Find where the given text appears and provide that cell's center as [x, y] coordinate. 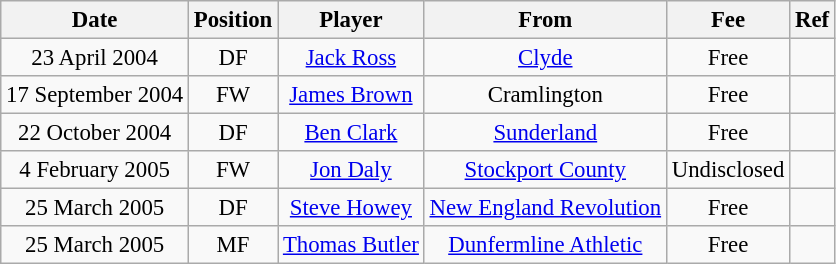
From [545, 20]
Position [234, 20]
Fee [728, 20]
New England Revolution [545, 208]
James Brown [352, 95]
Sunderland [545, 133]
23 April 2004 [95, 58]
Date [95, 20]
Ref [812, 20]
Dunfermline Athletic [545, 245]
17 September 2004 [95, 95]
Cramlington [545, 95]
Jon Daly [352, 170]
Jack Ross [352, 58]
Stockport County [545, 170]
Steve Howey [352, 208]
MF [234, 245]
4 February 2005 [95, 170]
Player [352, 20]
Ben Clark [352, 133]
22 October 2004 [95, 133]
Undisclosed [728, 170]
Thomas Butler [352, 245]
Clyde [545, 58]
